Locate the cell with the specified text and output its [X, Y] center coordinate. 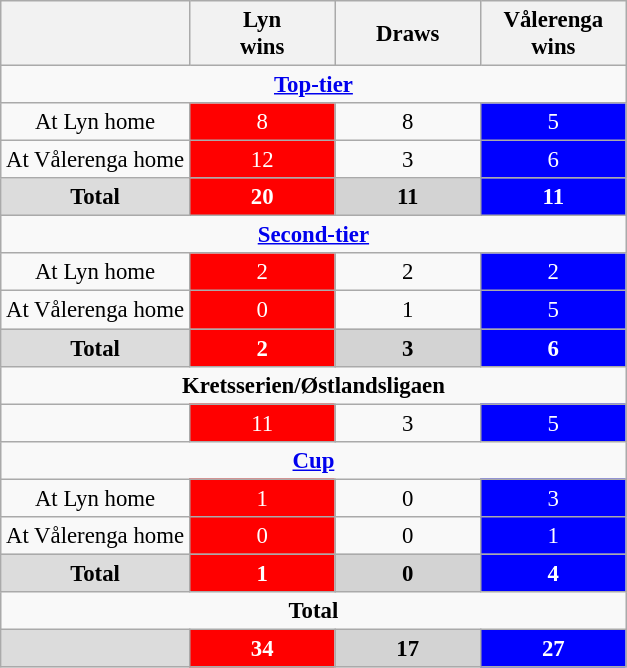
4 [554, 573]
20 [262, 197]
27 [554, 648]
Top-tier [314, 85]
Second-tier [314, 235]
17 [408, 648]
Cup [314, 460]
12 [262, 160]
Lynwins [262, 34]
34 [262, 648]
Kretsserien/Østlandsligaen [314, 385]
Vålerengawins [554, 34]
Draws [408, 34]
